Identify which cell holds the provided text, then report its (x, y) central coordinate. 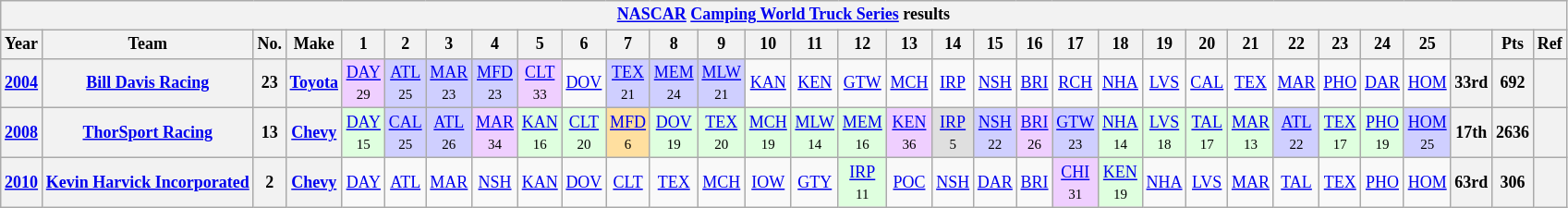
18 (1121, 44)
TAL17 (1207, 133)
CAL25 (405, 133)
ATL (405, 182)
Toyota (314, 83)
MCH19 (768, 133)
CHI31 (1076, 182)
4 (495, 44)
692 (1513, 83)
33rd (1471, 83)
DAY29 (363, 83)
MLW14 (815, 133)
ThorSport Racing (148, 133)
MEM16 (862, 133)
TEX17 (1340, 133)
Bill Davis Racing (148, 83)
MFD23 (495, 83)
19 (1164, 44)
20 (1207, 44)
TAL (1296, 182)
17 (1076, 44)
21 (1251, 44)
LVS18 (1164, 133)
63rd (1471, 182)
2004 (22, 83)
ATL25 (405, 83)
KAN16 (540, 133)
TEX20 (721, 133)
306 (1513, 182)
2010 (22, 182)
CLT20 (584, 133)
MAR23 (449, 83)
GTW23 (1076, 133)
Kevin Harvick Incorporated (148, 182)
DAY (363, 182)
KEN (815, 83)
11 (815, 44)
TEX21 (628, 83)
9 (721, 44)
MAR34 (495, 133)
DOV19 (674, 133)
Year (22, 44)
8 (674, 44)
1 (363, 44)
2636 (1513, 133)
17th (1471, 133)
No. (270, 44)
MAR13 (1251, 133)
CLT (628, 182)
Ref (1550, 44)
24 (1382, 44)
IOW (768, 182)
ATL26 (449, 133)
2008 (22, 133)
HOM25 (1427, 133)
CLT33 (540, 83)
22 (1296, 44)
15 (994, 44)
25 (1427, 44)
BRI26 (1035, 133)
3 (449, 44)
Team (148, 44)
RCH (1076, 83)
Make (314, 44)
IRP5 (954, 133)
7 (628, 44)
GTW (862, 83)
NHA14 (1121, 133)
GTY (815, 182)
IRP11 (862, 182)
16 (1035, 44)
10 (768, 44)
5 (540, 44)
MLW21 (721, 83)
CAL (1207, 83)
POC (909, 182)
MFD6 (628, 133)
NSH22 (994, 133)
6 (584, 44)
KEN19 (1121, 182)
IRP (954, 83)
KEN36 (909, 133)
DAY15 (363, 133)
MEM24 (674, 83)
ATL22 (1296, 133)
Pts (1513, 44)
12 (862, 44)
PHO19 (1382, 133)
14 (954, 44)
NASCAR Camping World Truck Series results (784, 15)
